Return the [X, Y] coordinate for the center point of the cell that contains the specified text.  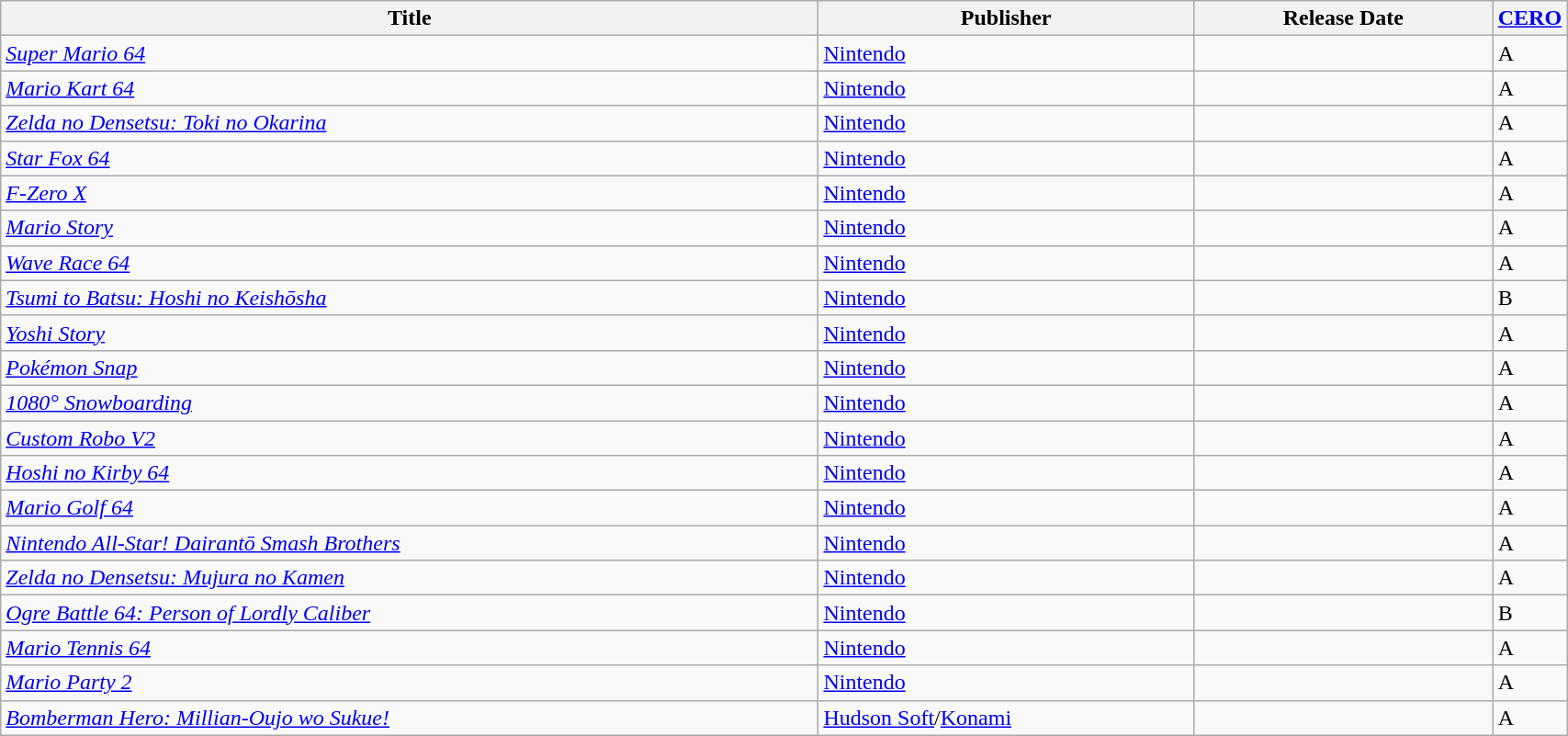
Pokémon Snap [410, 368]
CERO [1529, 18]
Custom Robo V2 [410, 438]
Ogre Battle 64: Person of Lordly Caliber [410, 613]
Mario Party 2 [410, 683]
Mario Tennis 64 [410, 648]
Title [410, 18]
Star Fox 64 [410, 158]
Hoshi no Kirby 64 [410, 473]
Zelda no Densetsu: Toki no Okarina [410, 123]
Mario Kart 64 [410, 88]
Super Mario 64 [410, 53]
1080° Snowboarding [410, 402]
Mario Story [410, 228]
Yoshi Story [410, 333]
Bomberman Hero: Millian-Oujo wo Sukue! [410, 718]
Wave Race 64 [410, 263]
Release Date [1343, 18]
Tsumi to Batsu: Hoshi no Keishōsha [410, 298]
Hudson Soft/Konami [1007, 718]
F-Zero X [410, 193]
Publisher [1007, 18]
Zelda no Densetsu: Mujura no Kamen [410, 578]
Mario Golf 64 [410, 508]
Nintendo All-Star! Dairantō Smash Brothers [410, 543]
